Scan for the cell matching the given text and deliver its [x, y] coordinate at center. 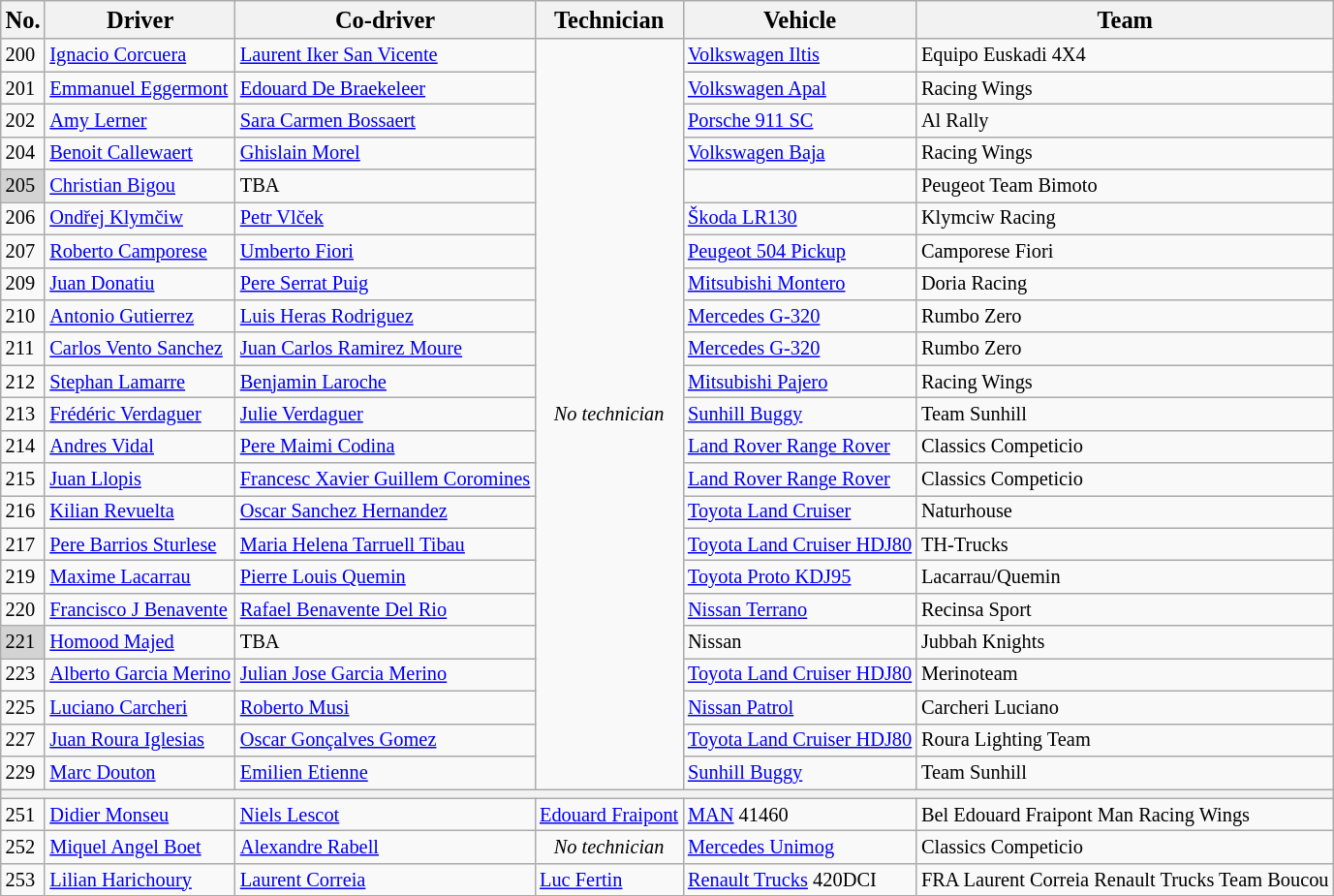
201 [23, 88]
Rafael Benavente Del Rio [386, 609]
Alberto Garcia Merino [140, 674]
Camporese Fiori [1125, 251]
217 [23, 544]
Ondřej Klymčiw [140, 218]
Lacarrau/Quemin [1125, 576]
206 [23, 218]
Carcheri Luciano [1125, 707]
216 [23, 511]
Sara Carmen Bossaert [386, 120]
Laurent Iker San Vicente [386, 55]
Peugeot Team Bimoto [1125, 186]
Pere Serrat Puig [386, 284]
Ignacio Corcuera [140, 55]
Petr Vlček [386, 218]
219 [23, 576]
Luis Heras Rodriguez [386, 316]
253 [23, 880]
213 [23, 414]
210 [23, 316]
Doria Racing [1125, 284]
Klymciw Racing [1125, 218]
Volkswagen Baja [800, 153]
212 [23, 382]
Kilian Revuelta [140, 511]
Naturhouse [1125, 511]
252 [23, 847]
Pere Barrios Sturlese [140, 544]
Jubbah Knights [1125, 642]
No. [23, 19]
Roura Lighting Team [1125, 740]
251 [23, 815]
Oscar Sanchez Hernandez [386, 511]
Miquel Angel Boet [140, 847]
Maria Helena Tarruell Tibau [386, 544]
229 [23, 772]
Nissan Terrano [800, 609]
Ghislain Morel [386, 153]
Emilien Etienne [386, 772]
220 [23, 609]
Julie Verdaguer [386, 414]
Volkswagen Iltis [800, 55]
207 [23, 251]
Merinoteam [1125, 674]
Co-driver [386, 19]
Škoda LR130 [800, 218]
Mitsubishi Montero [800, 284]
214 [23, 447]
223 [23, 674]
Toyota Land Cruiser [800, 511]
Carlos Vento Sanchez [140, 349]
209 [23, 284]
Francesc Xavier Guillem Coromines [386, 479]
Volkswagen Apal [800, 88]
200 [23, 55]
Mercedes Unimog [800, 847]
Amy Lerner [140, 120]
202 [23, 120]
Driver [140, 19]
Vehicle [800, 19]
Andres Vidal [140, 447]
Oscar Gonçalves Gomez [386, 740]
221 [23, 642]
Luc Fertin [608, 880]
Peugeot 504 Pickup [800, 251]
Pere Maimi Codina [386, 447]
Roberto Camporese [140, 251]
Roberto Musi [386, 707]
Porsche 911 SC [800, 120]
Julian Jose Garcia Merino [386, 674]
Didier Monseu [140, 815]
Luciano Carcheri [140, 707]
Homood Majed [140, 642]
Renault Trucks 420DCI [800, 880]
Edouard De Braekeleer [386, 88]
Antonio Gutierrez [140, 316]
TH-Trucks [1125, 544]
Toyota Proto KDJ95 [800, 576]
Stephan Lamarre [140, 382]
Equipo Euskadi 4X4 [1125, 55]
Nissan Patrol [800, 707]
Juan Roura Iglesias [140, 740]
Christian Bigou [140, 186]
Emmanuel Eggermont [140, 88]
Maxime Lacarrau [140, 576]
MAN 41460 [800, 815]
Juan Donatiu [140, 284]
Mitsubishi Pajero [800, 382]
Nissan [800, 642]
Umberto Fiori [386, 251]
Laurent Correia [386, 880]
Frédéric Verdaguer [140, 414]
FRA Laurent Correia Renault Trucks Team Boucou [1125, 880]
Niels Lescot [386, 815]
Technician [608, 19]
Team [1125, 19]
Juan Carlos Ramirez Moure [386, 349]
Recinsa Sport [1125, 609]
Benjamin Laroche [386, 382]
Francisco J Benavente [140, 609]
Alexandre Rabell [386, 847]
Edouard Fraipont [608, 815]
Lilian Harichoury [140, 880]
215 [23, 479]
205 [23, 186]
Bel Edouard Fraipont Man Racing Wings [1125, 815]
Al Rally [1125, 120]
Juan Llopis [140, 479]
Pierre Louis Quemin [386, 576]
225 [23, 707]
211 [23, 349]
227 [23, 740]
204 [23, 153]
Marc Douton [140, 772]
Benoit Callewaert [140, 153]
